Return the (x, y) coordinate for the center point of the cell that contains the specified text.  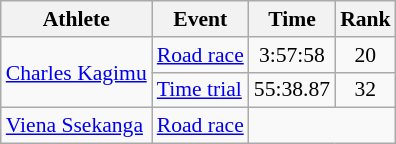
Athlete (76, 19)
Rank (366, 19)
3:57:58 (292, 55)
55:38.87 (292, 90)
Event (200, 19)
Time trial (200, 90)
32 (366, 90)
Charles Kagimu (76, 72)
Time (292, 19)
20 (366, 55)
Viena Ssekanga (76, 126)
